Return the [x, y] coordinate for the center point of the cell that contains the specified text.  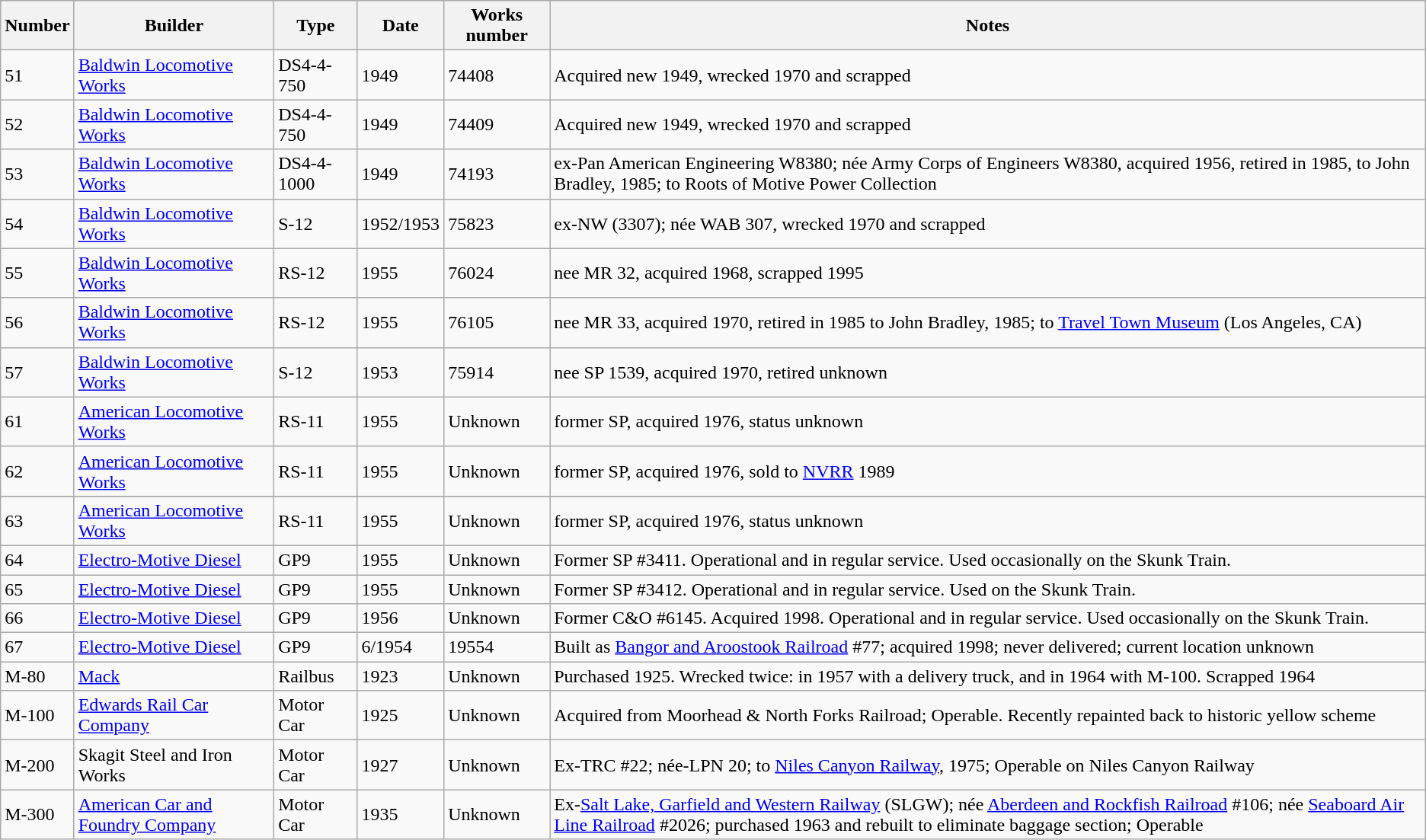
1952/1953 [401, 224]
55 [37, 273]
Built as Bangor and Aroostook Railroad #77; acquired 1998; never delivered; current location unknown [988, 647]
54 [37, 224]
Mack [174, 676]
51 [37, 75]
nee SP 1539, acquired 1970, retired unknown [988, 372]
67 [37, 647]
M-80 [37, 676]
M-100 [37, 716]
64 [37, 560]
Works number [497, 26]
75823 [497, 224]
M-200 [37, 765]
Ex-TRC #22; née-LPN 20; to Niles Canyon Railway, 1975; Operable on Niles Canyon Railway [988, 765]
57 [37, 372]
61 [37, 422]
74409 [497, 125]
75914 [497, 372]
DS4-4-1000 [315, 174]
Purchased 1925. Wrecked twice: in 1957 with a delivery truck, and in 1964 with M-100. Scrapped 1964 [988, 676]
Railbus [315, 676]
former SP, acquired 1976, sold to NVRR 1989 [988, 471]
1925 [401, 716]
Notes [988, 26]
Acquired from Moorhead & North Forks Railroad; Operable. Recently repainted back to historic yellow scheme [988, 716]
Skagit Steel and Iron Works [174, 765]
M-300 [37, 815]
66 [37, 618]
Former SP #3411. Operational and in regular service. Used occasionally on the Skunk Train. [988, 560]
65 [37, 589]
Edwards Rail Car Company [174, 716]
1956 [401, 618]
6/1954 [401, 647]
Type [315, 26]
ex-NW (3307); née WAB 307, wrecked 1970 and scrapped [988, 224]
nee MR 32, acquired 1968, scrapped 1995 [988, 273]
74193 [497, 174]
nee MR 33, acquired 1970, retired in 1985 to John Bradley, 1985; to Travel Town Museum (Los Angeles, CA) [988, 323]
76024 [497, 273]
Number [37, 26]
53 [37, 174]
American Car and Foundry Company [174, 815]
1953 [401, 372]
1927 [401, 765]
Former C&O #6145. Acquired 1998. Operational and in regular service. Used occasionally on the Skunk Train. [988, 618]
1923 [401, 676]
74408 [497, 75]
19554 [497, 647]
Date [401, 26]
Former SP #3412. Operational and in regular service. Used on the Skunk Train. [988, 589]
56 [37, 323]
62 [37, 471]
63 [37, 521]
52 [37, 125]
76105 [497, 323]
1935 [401, 815]
Builder [174, 26]
